Output the (x, y) coordinate of the center of the cell containing the given text.  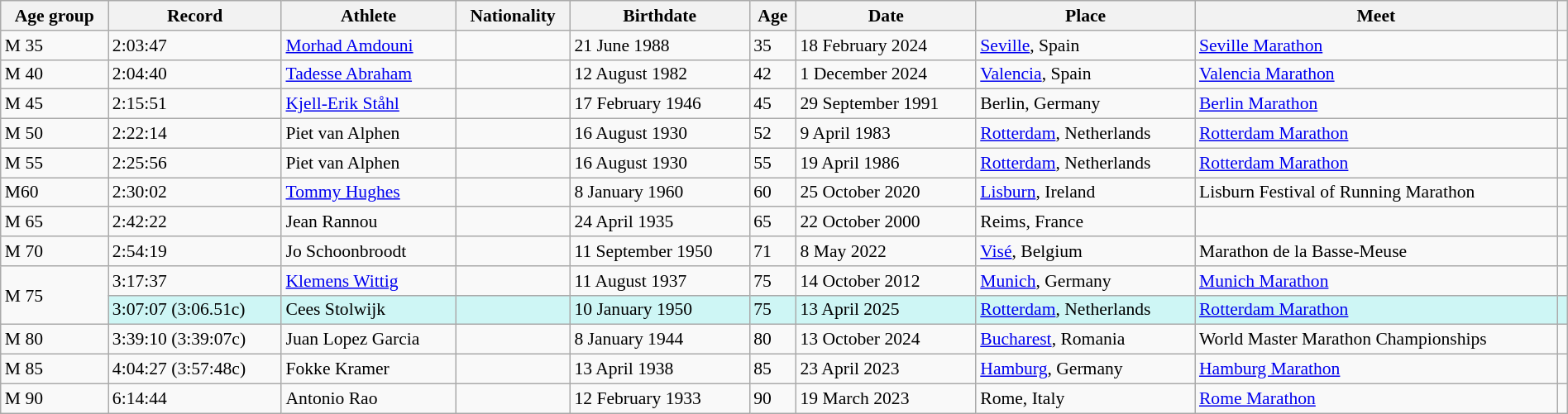
80 (772, 340)
Rome, Italy (1085, 398)
45 (772, 104)
10 January 1950 (660, 310)
Age group (55, 16)
Athlete (368, 16)
Fokke Kramer (368, 369)
Date (886, 16)
22 October 2000 (886, 222)
Reims, France (1085, 222)
Visé, Belgium (1085, 251)
71 (772, 251)
11 September 1950 (660, 251)
M 50 (55, 134)
12 August 1982 (660, 74)
19 March 2023 (886, 398)
Hamburg, Germany (1085, 369)
World Master Marathon Championships (1376, 340)
65 (772, 222)
4:04:27 (3:57:48c) (195, 369)
3:07:07 (3:06.51c) (195, 310)
Valencia Marathon (1376, 74)
Jean Rannou (368, 222)
60 (772, 193)
35 (772, 45)
Birthdate (660, 16)
Record (195, 16)
8 May 2022 (886, 251)
52 (772, 134)
Munich Marathon (1376, 281)
2:03:47 (195, 45)
M 40 (55, 74)
6:14:44 (195, 398)
55 (772, 163)
3:17:37 (195, 281)
2:22:14 (195, 134)
Kjell-Erik Ståhl (368, 104)
M 45 (55, 104)
Seville Marathon (1376, 45)
M 55 (55, 163)
Hamburg Marathon (1376, 369)
25 October 2020 (886, 193)
13 April 1938 (660, 369)
2:25:56 (195, 163)
2:54:19 (195, 251)
Juan Lopez Garcia (368, 340)
Bucharest, Romania (1085, 340)
Munich, Germany (1085, 281)
Place (1085, 16)
3:39:10 (3:39:07c) (195, 340)
Tadesse Abraham (368, 74)
Rome Marathon (1376, 398)
85 (772, 369)
M 90 (55, 398)
Lisburn Festival of Running Marathon (1376, 193)
12 February 1933 (660, 398)
Morhad Amdouni (368, 45)
17 February 1946 (660, 104)
M 80 (55, 340)
42 (772, 74)
M60 (55, 193)
Lisburn, Ireland (1085, 193)
18 February 2024 (886, 45)
Klemens Wittig (368, 281)
2:30:02 (195, 193)
Tommy Hughes (368, 193)
M 75 (55, 296)
29 September 1991 (886, 104)
M 35 (55, 45)
M 85 (55, 369)
Marathon de la Basse-Meuse (1376, 251)
8 January 1944 (660, 340)
2:04:40 (195, 74)
90 (772, 398)
14 October 2012 (886, 281)
1 December 2024 (886, 74)
M 70 (55, 251)
Nationality (513, 16)
Antonio Rao (368, 398)
2:42:22 (195, 222)
8 January 1960 (660, 193)
11 August 1937 (660, 281)
19 April 1986 (886, 163)
M 65 (55, 222)
Age (772, 16)
23 April 2023 (886, 369)
Seville, Spain (1085, 45)
24 April 1935 (660, 222)
Berlin, Germany (1085, 104)
9 April 1983 (886, 134)
Berlin Marathon (1376, 104)
Cees Stolwijk (368, 310)
Jo Schoonbroodt (368, 251)
Meet (1376, 16)
Valencia, Spain (1085, 74)
2:15:51 (195, 104)
13 October 2024 (886, 340)
13 April 2025 (886, 310)
21 June 1988 (660, 45)
